Pinpoint the cell where the given text exists, returning its (X, Y) midpoint coordinate. 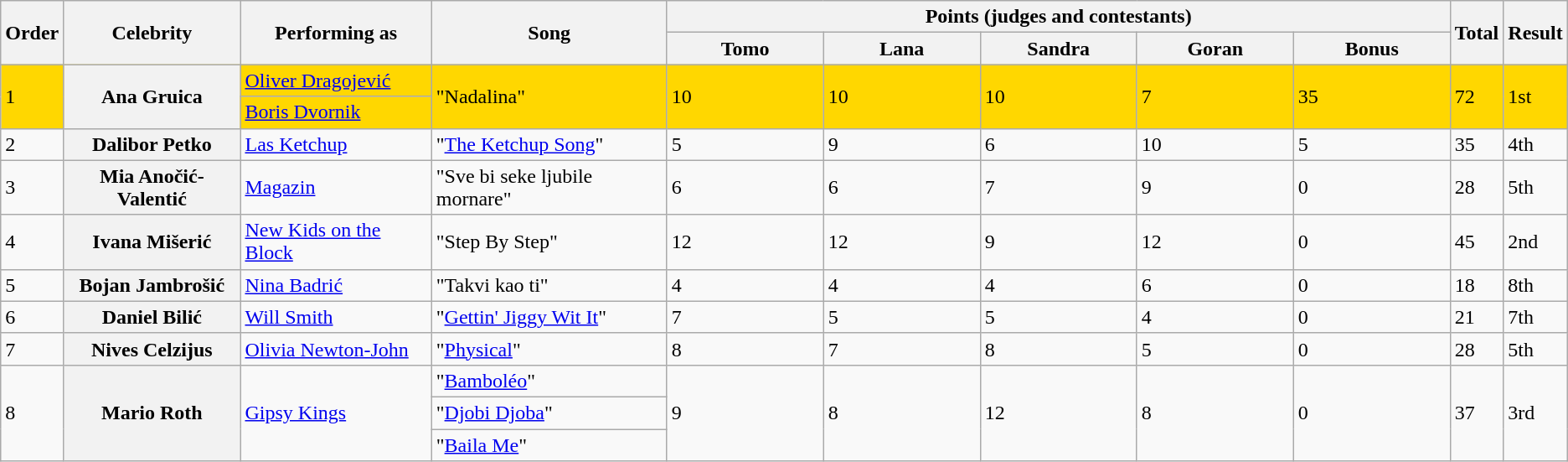
Ivana Mišerić (152, 241)
7th (1535, 317)
Tomo (745, 49)
Song (549, 33)
Points (judges and contestants) (1059, 17)
18 (1477, 285)
Nives Celzijus (152, 349)
Las Ketchup (336, 144)
"Djobi Djoba" (549, 413)
"Sve bi seke ljubile mornare" (549, 188)
Mia Anočić-Valentić (152, 188)
New Kids on the Block (336, 241)
Sandra (1059, 49)
1 (32, 96)
1st (1535, 96)
8th (1535, 285)
Oliver Dragojević (336, 80)
Bojan Jambrošić (152, 285)
Boris Dvornik (336, 112)
37 (1477, 413)
3rd (1535, 413)
Result (1535, 33)
"Physical" (549, 349)
Celebrity (152, 33)
Order (32, 33)
Daniel Bilić (152, 317)
45 (1477, 241)
Gipsy Kings (336, 413)
Magazin (336, 188)
"Nadalina" (549, 96)
"Step By Step" (549, 241)
21 (1477, 317)
Olivia Newton-John (336, 349)
3 (32, 188)
Performing as (336, 33)
"Takvi kao ti" (549, 285)
"The Ketchup Song" (549, 144)
Goran (1215, 49)
"Baila Me" (549, 445)
2 (32, 144)
Mario Roth (152, 413)
Total (1477, 33)
Dalibor Petko (152, 144)
"Bamboléo" (549, 381)
Will Smith (336, 317)
72 (1477, 96)
2nd (1535, 241)
4th (1535, 144)
Lana (901, 49)
Bonus (1372, 49)
Nina Badrić (336, 285)
"Gettin' Jiggy Wit It" (549, 317)
Ana Gruica (152, 96)
